Capture the cell that displays the provided text and extract its [x, y] central coordinate. 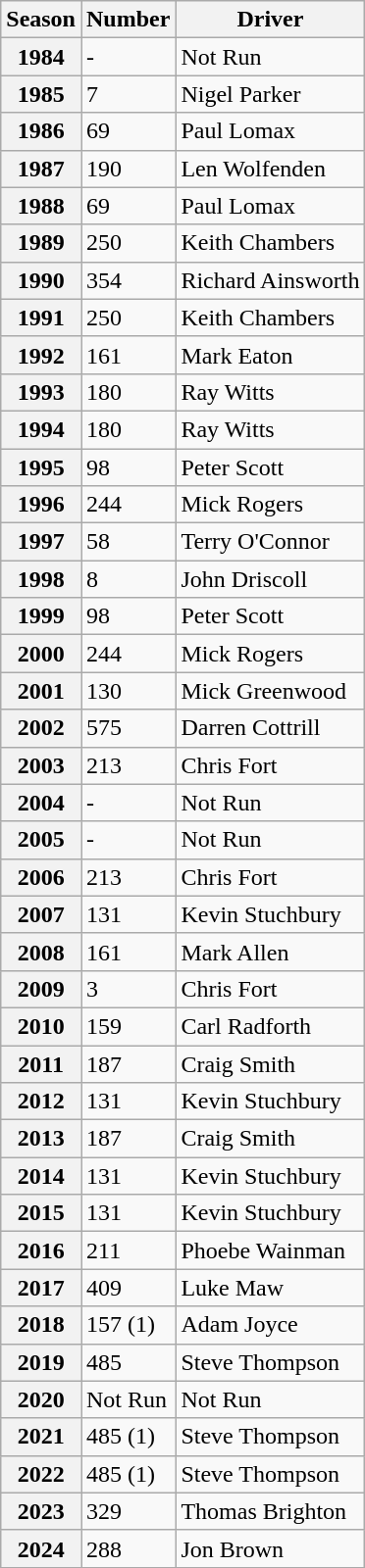
2008 [41, 952]
2017 [41, 1288]
354 [128, 280]
2010 [41, 1026]
1990 [41, 280]
Phoebe Wainman [271, 1250]
Season [41, 20]
2004 [41, 803]
2014 [41, 1176]
John Driscoll [271, 579]
Mark Eaton [271, 355]
2022 [41, 1474]
2018 [41, 1325]
1993 [41, 392]
Darren Cottrill [271, 728]
3 [128, 989]
190 [128, 169]
Len Wolfenden [271, 169]
1984 [41, 57]
1998 [41, 579]
Carl Radforth [271, 1026]
2013 [41, 1139]
1986 [41, 131]
Number [128, 20]
2012 [41, 1102]
Nigel Parker [271, 94]
Jon Brown [271, 1548]
2021 [41, 1437]
2019 [41, 1362]
2003 [41, 765]
2011 [41, 1063]
Thomas Brighton [271, 1511]
2016 [41, 1250]
Richard Ainsworth [271, 280]
Driver [271, 20]
Adam Joyce [271, 1325]
7 [128, 94]
1995 [41, 467]
211 [128, 1250]
159 [128, 1026]
575 [128, 728]
288 [128, 1548]
329 [128, 1511]
1987 [41, 169]
Luke Maw [271, 1288]
58 [128, 542]
1989 [41, 243]
2023 [41, 1511]
485 [128, 1362]
130 [128, 691]
2002 [41, 728]
1994 [41, 429]
1992 [41, 355]
1996 [41, 505]
2000 [41, 654]
409 [128, 1288]
2009 [41, 989]
1985 [41, 94]
1991 [41, 318]
1997 [41, 542]
2005 [41, 840]
Mick Greenwood [271, 691]
157 (1) [128, 1325]
2001 [41, 691]
2007 [41, 914]
2006 [41, 877]
1988 [41, 206]
2015 [41, 1213]
Mark Allen [271, 952]
8 [128, 579]
2020 [41, 1399]
2024 [41, 1548]
1999 [41, 616]
Terry O'Connor [271, 542]
